Provide the (x, y) coordinate of the cell's center where the given text is located.  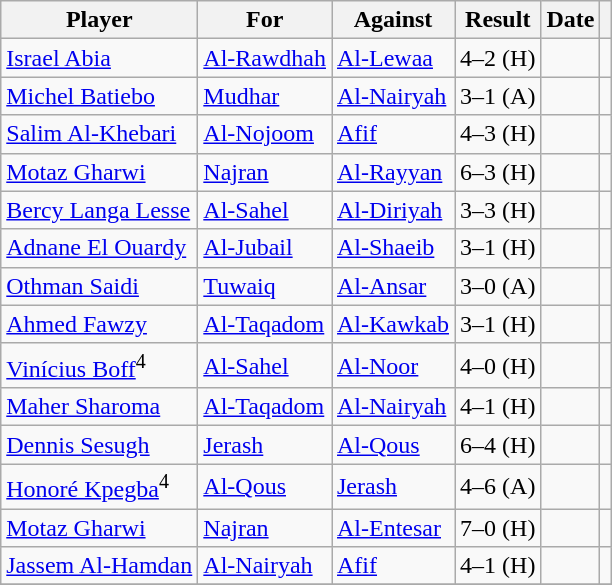
3–3 (H) (498, 210)
3–0 (A) (498, 286)
Jassem Al-Hamdan (100, 566)
Honoré Kpegba4 (100, 486)
Al-Jubail (265, 248)
6–4 (H) (498, 445)
Al-Kawkab (394, 324)
Mudhar (265, 96)
Al-Lewaa (394, 58)
6–3 (H) (498, 172)
Maher Sharoma (100, 407)
4–3 (H) (498, 134)
Al-Shaeib (394, 248)
7–0 (H) (498, 528)
Adnane El Ouardy (100, 248)
Bercy Langa Lesse (100, 210)
Against (394, 20)
Tuwaiq (265, 286)
Player (100, 20)
Al-Rawdhah (265, 58)
For (265, 20)
Al-Diriyah (394, 210)
Result (498, 20)
4–6 (A) (498, 486)
3–1 (A) (498, 96)
Othman Saidi (100, 286)
Salim Al-Khebari (100, 134)
Al-Noor (394, 366)
Israel Abia (100, 58)
Al-Rayyan (394, 172)
Michel Batiebo (100, 96)
4–2 (H) (498, 58)
Dennis Sesugh (100, 445)
4–0 (H) (498, 366)
Ahmed Fawzy (100, 324)
Vinícius Boff4 (100, 366)
Al-Entesar (394, 528)
Date (570, 20)
Al-Ansar (394, 286)
Al-Nojoom (265, 134)
